Return the (x, y) coordinate for the center point of the cell that contains the specified text.  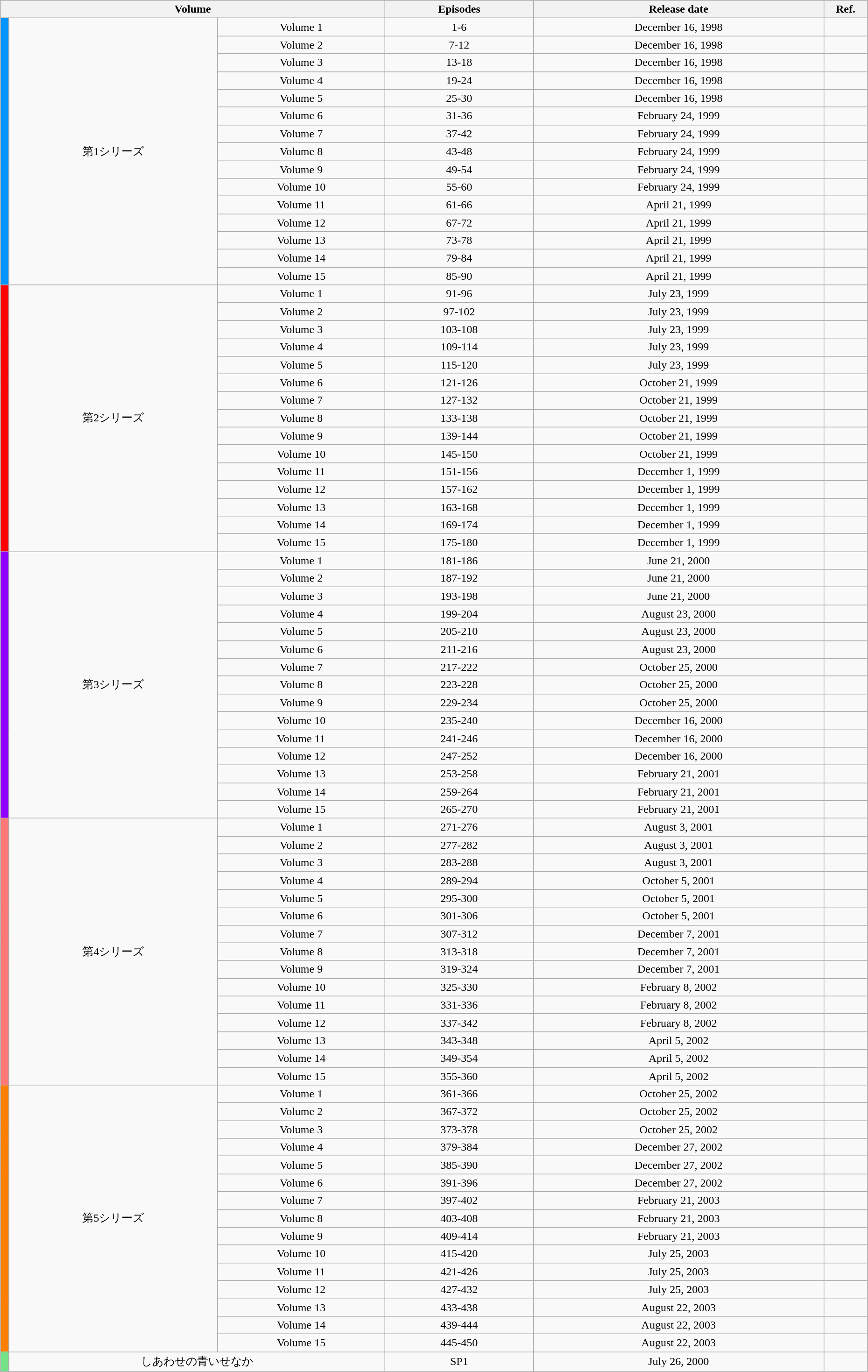
157-162 (459, 489)
175-180 (459, 543)
391-396 (459, 1183)
67-72 (459, 223)
121-126 (459, 383)
Release date (679, 9)
127-132 (459, 400)
1-6 (459, 27)
37-42 (459, 134)
361-366 (459, 1094)
第3シリーズ (113, 685)
193-198 (459, 596)
79-84 (459, 258)
Volume (193, 9)
385-390 (459, 1165)
第1シリーズ (113, 151)
319-324 (459, 969)
367-372 (459, 1112)
July 26, 2000 (679, 1362)
283-288 (459, 863)
373-378 (459, 1130)
第2シリーズ (113, 419)
43-48 (459, 151)
109-114 (459, 347)
445-450 (459, 1343)
229-234 (459, 703)
409-414 (459, 1236)
97-102 (459, 312)
151-156 (459, 471)
349-354 (459, 1058)
421-426 (459, 1272)
433-438 (459, 1307)
247-252 (459, 756)
187-192 (459, 578)
337-342 (459, 1023)
295-300 (459, 898)
205-210 (459, 632)
253-258 (459, 774)
145-150 (459, 454)
289-294 (459, 881)
343-348 (459, 1040)
355-360 (459, 1076)
91-96 (459, 294)
31-36 (459, 116)
Ref. (846, 9)
415-420 (459, 1254)
163-168 (459, 507)
73-78 (459, 241)
217-222 (459, 667)
SP1 (459, 1362)
第5シリーズ (113, 1218)
55-60 (459, 187)
181-186 (459, 561)
103-108 (459, 329)
427-432 (459, 1289)
235-240 (459, 720)
403-408 (459, 1218)
223-228 (459, 685)
331-336 (459, 1005)
301-306 (459, 916)
19-24 (459, 80)
Episodes (459, 9)
133-138 (459, 418)
277-282 (459, 845)
13-18 (459, 63)
439-444 (459, 1325)
199-204 (459, 614)
397-402 (459, 1201)
7-12 (459, 45)
169-174 (459, 525)
139-144 (459, 436)
259-264 (459, 792)
25-30 (459, 98)
第4シリーズ (113, 952)
379-384 (459, 1147)
313-318 (459, 952)
61-66 (459, 205)
しあわせの青いせなか (197, 1362)
241-246 (459, 738)
265-270 (459, 810)
49-54 (459, 169)
211-216 (459, 649)
115-120 (459, 365)
85-90 (459, 276)
307-312 (459, 934)
271-276 (459, 827)
325-330 (459, 987)
